Extract the [x, y] coordinate from the center of the cell holding the provided text.  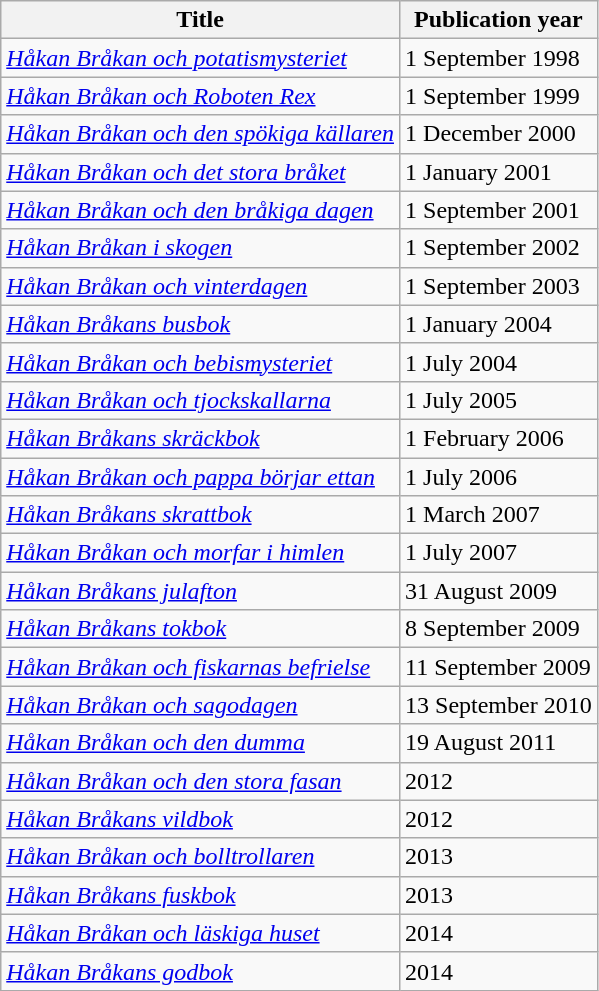
1 September 2001 [499, 210]
Håkan Bråkans julafton [200, 591]
Håkan Bråkan i skogen [200, 248]
1 September 1998 [499, 58]
Publication year [499, 20]
Håkan Bråkan och den spökiga källaren [200, 134]
Håkan Bråkan och bolltrollaren [200, 857]
Håkan Bråkan och Roboten Rex [200, 96]
Håkan Bråkans godbok [200, 971]
Håkan Bråkans tokbok [200, 629]
1 January 2001 [499, 172]
Håkan Bråkan och den stora fasan [200, 781]
1 March 2007 [499, 515]
Håkan Bråkan och fiskarnas befrielse [200, 667]
1 December 2000 [499, 134]
Title [200, 20]
1 July 2005 [499, 400]
1 July 2007 [499, 553]
Håkan Bråkan och bebismysteriet [200, 362]
1 February 2006 [499, 438]
1 September 2002 [499, 248]
Håkan Bråkan och vinterdagen [200, 286]
Håkan Bråkans vildbok [200, 819]
Håkan Bråkan och pappa börjar ettan [200, 477]
1 January 2004 [499, 324]
1 September 2003 [499, 286]
Håkan Bråkans skräckbok [200, 438]
11 September 2009 [499, 667]
Håkan Bråkan och sagodagen [200, 705]
1 July 2004 [499, 362]
Håkan Bråkan och den dumma [200, 743]
Håkan Bråkans fuskbok [200, 895]
Håkan Bråkan och läskiga huset [200, 933]
Håkan Bråkan och potatismysteriet [200, 58]
13 September 2010 [499, 705]
1 July 2006 [499, 477]
Håkan Bråkan och tjockskallarna [200, 400]
1 September 1999 [499, 96]
19 August 2011 [499, 743]
Håkan Bråkan och morfar i himlen [200, 553]
Håkan Bråkans skrattbok [200, 515]
Håkan Bråkan och det stora bråket [200, 172]
8 September 2009 [499, 629]
Håkan Bråkan och den bråkiga dagen [200, 210]
31 August 2009 [499, 591]
Håkan Bråkans busbok [200, 324]
